Identify which cell holds the provided text, then report its [X, Y] central coordinate. 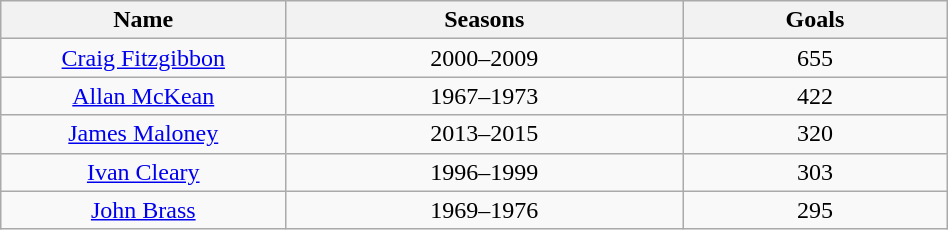
2013–2015 [484, 134]
655 [816, 58]
James Maloney [144, 134]
295 [816, 210]
Allan McKean [144, 96]
1969–1976 [484, 210]
1996–1999 [484, 172]
1967–1973 [484, 96]
Craig Fitzgibbon [144, 58]
303 [816, 172]
Name [144, 20]
Ivan Cleary [144, 172]
422 [816, 96]
Goals [816, 20]
320 [816, 134]
Seasons [484, 20]
John Brass [144, 210]
2000–2009 [484, 58]
